Extract the (x, y) coordinate from the center of the cell holding the provided text.  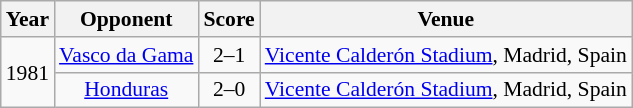
2–1 (228, 55)
Venue (446, 19)
Year (28, 19)
Score (228, 19)
Honduras (126, 90)
1981 (28, 72)
Opponent (126, 19)
2–0 (228, 90)
Vasco da Gama (126, 55)
